From the cell containing the given text, extract its center point as [x, y] coordinate. 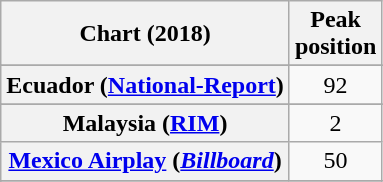
Chart (2018) [146, 34]
50 [335, 161]
92 [335, 85]
2 [335, 123]
Ecuador (National-Report) [146, 85]
Mexico Airplay (Billboard) [146, 161]
Peak position [335, 34]
Malaysia (RIM) [146, 123]
